Search for the cell housing the specified text and yield its (X, Y) center coordinate. 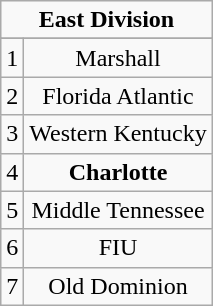
Western Kentucky (118, 134)
3 (12, 134)
Charlotte (118, 172)
7 (12, 286)
East Division (106, 20)
Old Dominion (118, 286)
4 (12, 172)
Middle Tennessee (118, 210)
2 (12, 96)
Marshall (118, 58)
6 (12, 248)
5 (12, 210)
1 (12, 58)
FIU (118, 248)
Florida Atlantic (118, 96)
